Extract the [X, Y] coordinate from the center of the cell holding the provided text.  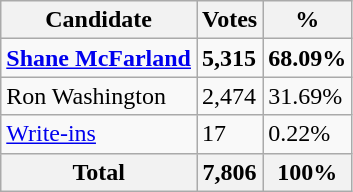
31.69% [308, 96]
Total [99, 172]
0.22% [308, 134]
68.09% [308, 58]
Ron Washington [99, 96]
2,474 [229, 96]
Candidate [99, 20]
% [308, 20]
7,806 [229, 172]
Write-ins [99, 134]
Votes [229, 20]
17 [229, 134]
5,315 [229, 58]
Shane McFarland [99, 58]
100% [308, 172]
